Provide the [X, Y] coordinate of the cell's center where the given text is located.  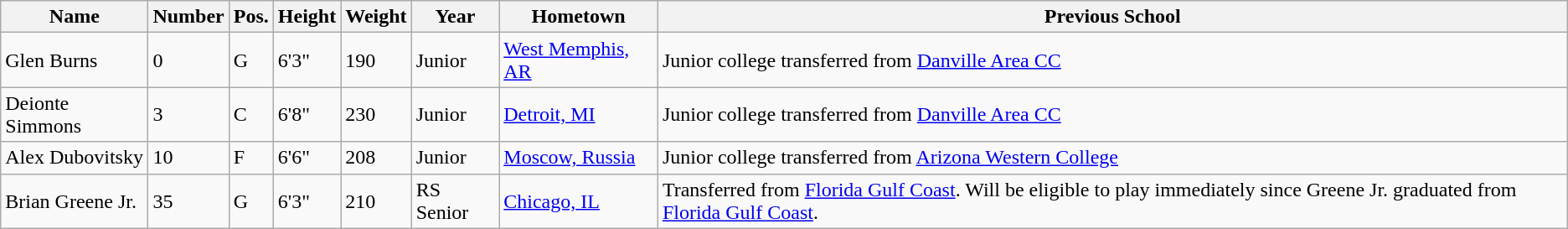
Glen Burns [75, 60]
3 [188, 114]
F [251, 158]
Height [307, 17]
Year [456, 17]
Weight [376, 17]
0 [188, 60]
35 [188, 201]
Detroit, MI [579, 114]
Name [75, 17]
Junior college transferred from Arizona Western College [1112, 158]
210 [376, 201]
Hometown [579, 17]
West Memphis, AR [579, 60]
Previous School [1112, 17]
Brian Greene Jr. [75, 201]
Pos. [251, 17]
Deionte Simmons [75, 114]
6'8" [307, 114]
230 [376, 114]
Number [188, 17]
208 [376, 158]
C [251, 114]
Chicago, IL [579, 201]
RS Senior [456, 201]
Transferred from Florida Gulf Coast. Will be eligible to play immediately since Greene Jr. graduated from Florida Gulf Coast. [1112, 201]
10 [188, 158]
190 [376, 60]
Moscow, Russia [579, 158]
6'6" [307, 158]
Alex Dubovitsky [75, 158]
